Return [X, Y] of the center of cell containing provided text 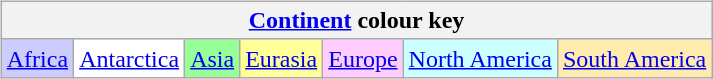
South America [634, 58]
Continent colour key [356, 20]
North America [480, 58]
Asia [212, 58]
Eurasia [282, 58]
Africa [37, 58]
Europe [363, 58]
Antarctica [130, 58]
